Determine the [X, Y] coordinate at the center of the cell enclosing the given text.  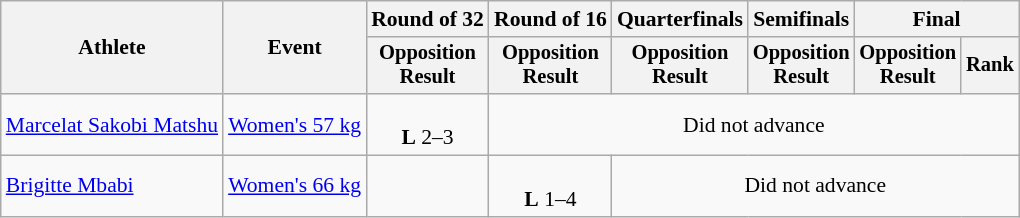
Event [294, 48]
L 1–4 [550, 186]
Round of 16 [550, 19]
Women's 66 kg [294, 186]
L 2–3 [428, 124]
Quarterfinals [680, 19]
Semifinals [802, 19]
Round of 32 [428, 19]
Athlete [112, 48]
Final [936, 19]
Rank [990, 66]
Marcelat Sakobi Matshu [112, 124]
Brigitte Mbabi [112, 186]
Women's 57 kg [294, 124]
